Locate the cell with the specified text and output its (X, Y) center coordinate. 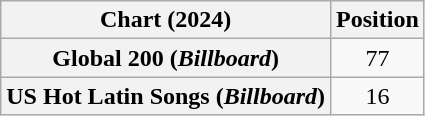
77 (378, 58)
Global 200 (Billboard) (166, 58)
Position (378, 20)
Chart (2024) (166, 20)
16 (378, 96)
US Hot Latin Songs (Billboard) (166, 96)
